Identify which cell holds the provided text, then report its (x, y) central coordinate. 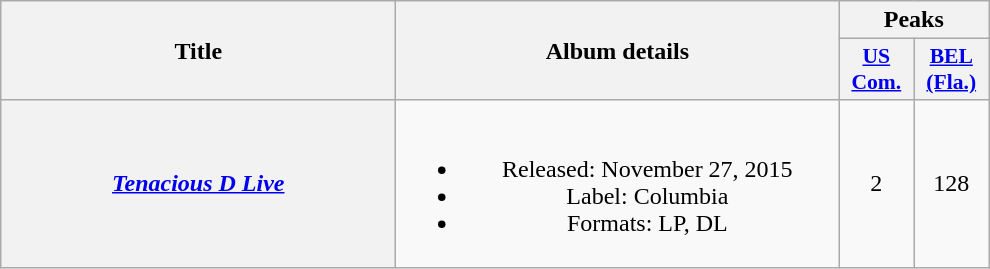
USCom. (876, 70)
128 (952, 184)
Title (198, 50)
Released: November 27, 2015Label: ColumbiaFormats: LP, DL (618, 184)
Album details (618, 50)
BEL(Fla.) (952, 70)
Tenacious D Live (198, 184)
Peaks (914, 20)
2 (876, 184)
